Capture the cell that displays the provided text and extract its [x, y] central coordinate. 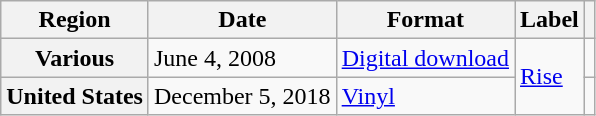
Vinyl [425, 96]
June 4, 2008 [242, 58]
United States [75, 96]
Date [242, 20]
December 5, 2018 [242, 96]
Format [425, 20]
Region [75, 20]
Label [550, 20]
Digital download [425, 58]
Rise [550, 77]
Various [75, 58]
